Search for the cell housing the specified text and yield its [X, Y] center coordinate. 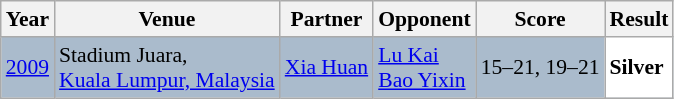
Xia Huan [326, 68]
Score [540, 19]
Stadium Juara,Kuala Lumpur, Malaysia [167, 68]
Year [28, 19]
15–21, 19–21 [540, 68]
Opponent [424, 19]
Result [640, 19]
2009 [28, 68]
Silver [640, 68]
Lu Kai Bao Yixin [424, 68]
Partner [326, 19]
Venue [167, 19]
